Detect which cell encompasses the target text, then output its [X, Y] center coordinate. 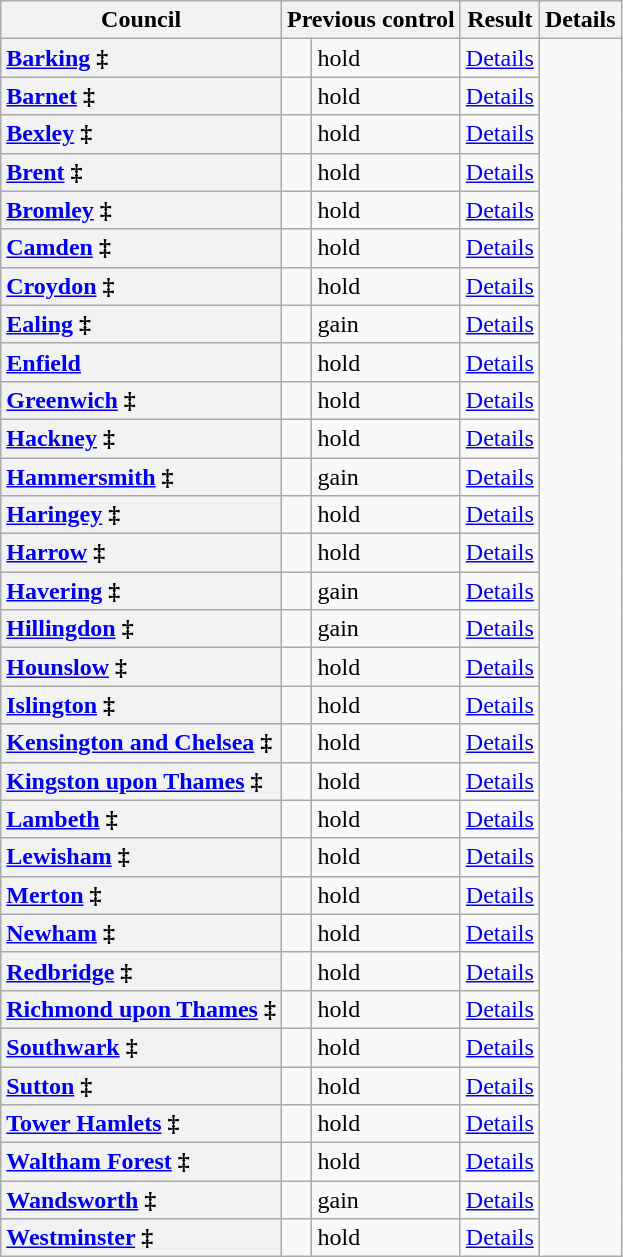
Merton ‡ [142, 895]
Islington ‡ [142, 705]
Brent ‡ [142, 172]
Hackney ‡ [142, 438]
Hammersmith ‡ [142, 477]
Council [142, 20]
Redbridge ‡ [142, 971]
Result [500, 20]
Enfield [142, 362]
Newham ‡ [142, 933]
Camden ‡ [142, 248]
Richmond upon Thames ‡ [142, 1009]
Harrow ‡ [142, 553]
Croydon ‡ [142, 286]
Southwark ‡ [142, 1047]
Kingston upon Thames ‡ [142, 781]
Ealing ‡ [142, 324]
Sutton ‡ [142, 1085]
Kensington and Chelsea ‡ [142, 743]
Hounslow ‡ [142, 667]
Greenwich ‡ [142, 400]
Barking ‡ [142, 58]
Westminster ‡ [142, 1238]
Barnet ‡ [142, 96]
Havering ‡ [142, 591]
Hillingdon ‡ [142, 629]
Lewisham ‡ [142, 857]
Bromley ‡ [142, 210]
Lambeth ‡ [142, 819]
Previous control [370, 20]
Tower Hamlets ‡ [142, 1124]
Waltham Forest ‡ [142, 1162]
Bexley ‡ [142, 134]
Haringey ‡ [142, 515]
Wandsworth ‡ [142, 1200]
